Return (x, y) of the center of cell containing provided text 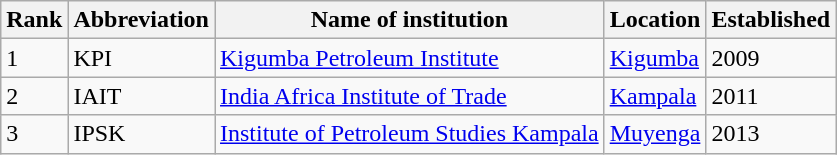
Muyenga (655, 134)
Kigumba (655, 58)
2011 (771, 96)
2 (34, 96)
1 (34, 58)
Name of institution (409, 20)
Established (771, 20)
Kampala (655, 96)
3 (34, 134)
2013 (771, 134)
Location (655, 20)
IAIT (142, 96)
Institute of Petroleum Studies Kampala (409, 134)
IPSK (142, 134)
2009 (771, 58)
India Africa Institute of Trade (409, 96)
Kigumba Petroleum Institute (409, 58)
Abbreviation (142, 20)
KPI (142, 58)
Rank (34, 20)
